Detect which cell encompasses the target text, then output its [x, y] center coordinate. 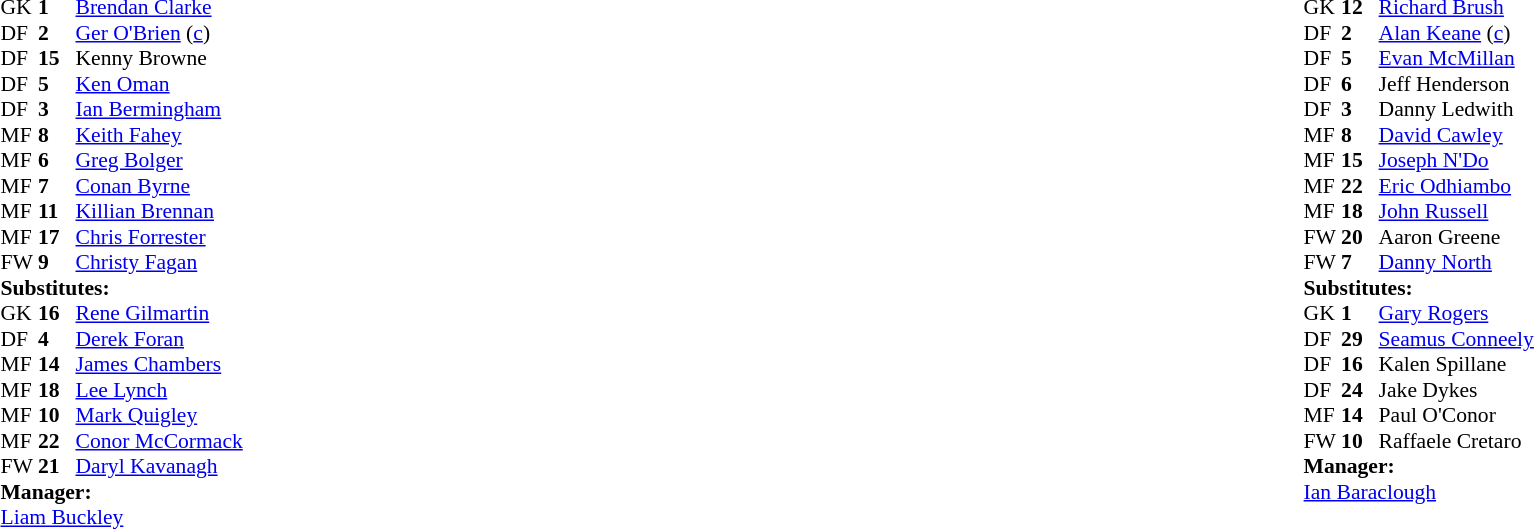
20 [1360, 237]
Keith Fahey [160, 135]
Ken Oman [160, 84]
1 [1360, 313]
Seamus Conneely [1456, 339]
Conan Byrne [160, 186]
11 [57, 211]
4 [57, 339]
Daryl Kavanagh [160, 467]
29 [1360, 339]
Danny Ledwith [1456, 109]
21 [57, 467]
Jake Dykes [1456, 390]
17 [57, 237]
Kalen Spillane [1456, 365]
Danny North [1456, 263]
Joseph N'Do [1456, 161]
Ian Bermingham [160, 109]
Conor McCormack [160, 441]
Ger O'Brien (c) [160, 33]
Chris Forrester [160, 237]
Paul O'Conor [1456, 415]
Gary Rogers [1456, 313]
Mark Quigley [160, 415]
Derek Foran [160, 339]
Killian Brennan [160, 211]
Aaron Greene [1456, 237]
Kenny Browne [160, 59]
Jeff Henderson [1456, 84]
Raffaele Cretaro [1456, 441]
9 [57, 263]
Lee Lynch [160, 390]
James Chambers [160, 365]
Evan McMillan [1456, 59]
David Cawley [1456, 135]
Ian Baraclough [1419, 492]
John Russell [1456, 211]
Christy Fagan [160, 263]
Alan Keane (c) [1456, 33]
Rene Gilmartin [160, 313]
Eric Odhiambo [1456, 186]
Greg Bolger [160, 161]
24 [1360, 390]
